Locate the cell with the specified text and output its [X, Y] center coordinate. 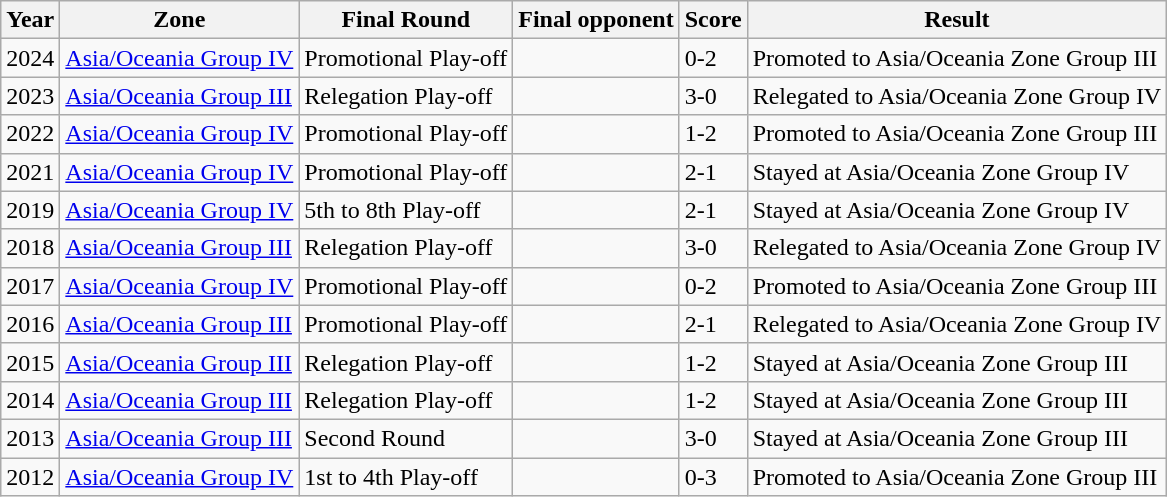
1st to 4th Play-off [406, 477]
5th to 8th Play-off [406, 210]
2013 [30, 438]
2024 [30, 58]
Score [713, 20]
2014 [30, 400]
2023 [30, 96]
2016 [30, 324]
2017 [30, 286]
Final Round [406, 20]
2019 [30, 210]
2015 [30, 362]
Final opponent [596, 20]
Zone [180, 20]
2022 [30, 134]
Year [30, 20]
2018 [30, 248]
2021 [30, 172]
0-3 [713, 477]
2012 [30, 477]
Result [957, 20]
Second Round [406, 438]
